Return the (x, y) coordinate for the center point of the cell that contains the specified text.  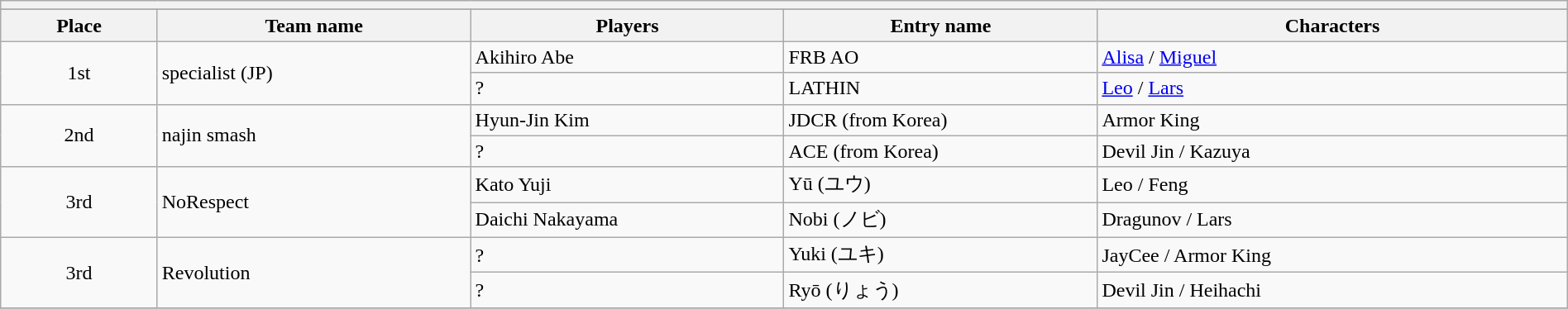
Kato Yuji (627, 185)
Place (79, 26)
Daichi Nakayama (627, 220)
Yuki (ユキ) (941, 254)
JDCR (from Korea) (941, 120)
Yū (ユウ) (941, 185)
Devil Jin / Kazuya (1332, 151)
Characters (1332, 26)
Leo / Feng (1332, 185)
Entry name (941, 26)
2nd (79, 135)
Alisa / Miguel (1332, 57)
Revolution (314, 273)
Armor King (1332, 120)
Ryō (りょう) (941, 291)
1st (79, 73)
Dragunov / Lars (1332, 220)
Team name (314, 26)
Players (627, 26)
ACE (from Korea) (941, 151)
najin smash (314, 135)
specialist (JP) (314, 73)
FRB AO (941, 57)
Leo / Lars (1332, 88)
JayCee / Armor King (1332, 254)
Hyun-Jin Kim (627, 120)
Devil Jin / Heihachi (1332, 291)
Nobi (ノビ) (941, 220)
Akihiro Abe (627, 57)
NoRespect (314, 202)
LATHIN (941, 88)
